Find where the given text appears and provide that cell's center as (x, y) coordinate. 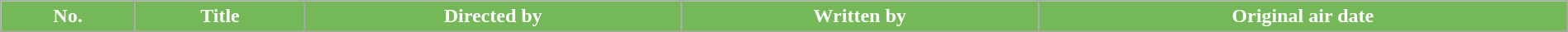
Title (220, 16)
Original air date (1303, 16)
Written by (860, 16)
No. (68, 16)
Directed by (493, 16)
